Identify which cell holds the provided text, then report its (X, Y) central coordinate. 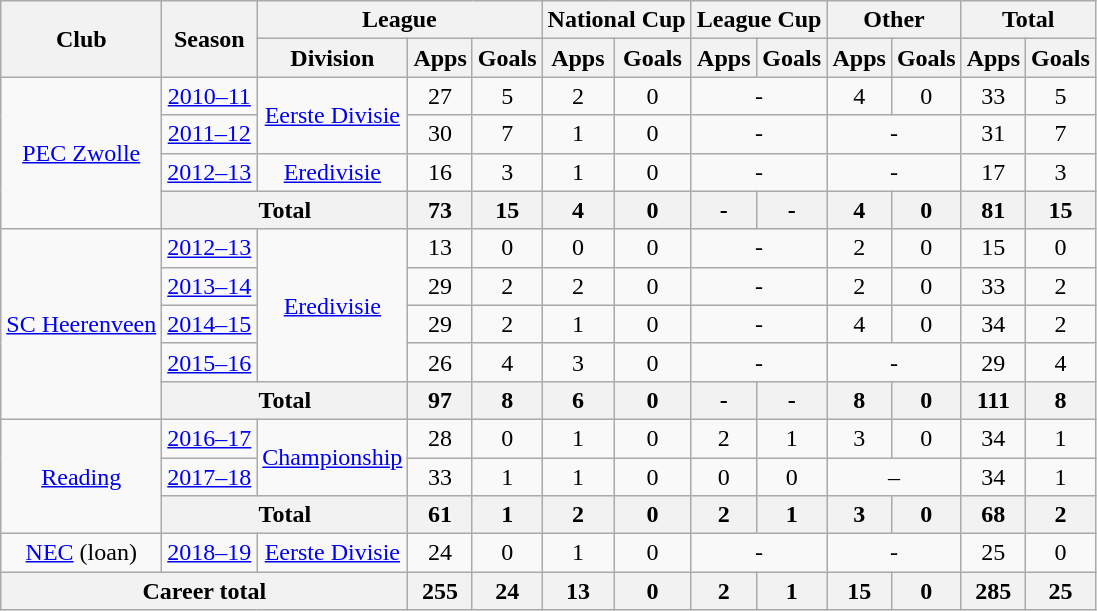
Reading (82, 476)
Other (894, 20)
2010–11 (210, 96)
– (894, 477)
2015–16 (210, 362)
PEC Zwolle (82, 153)
27 (440, 96)
2018–19 (210, 553)
81 (993, 210)
97 (440, 400)
73 (440, 210)
League (400, 20)
NEC (loan) (82, 553)
111 (993, 400)
255 (440, 591)
285 (993, 591)
2017–18 (210, 477)
61 (440, 515)
Division (332, 58)
Club (82, 39)
League Cup (759, 20)
68 (993, 515)
SC Heerenveen (82, 324)
2014–15 (210, 324)
2013–14 (210, 286)
30 (440, 134)
17 (993, 172)
2011–12 (210, 134)
28 (440, 438)
2016–17 (210, 438)
16 (440, 172)
6 (578, 400)
National Cup (616, 20)
Season (210, 39)
Career total (204, 591)
31 (993, 134)
26 (440, 362)
Championship (332, 457)
